Find where the given text appears and provide that cell's center as [x, y] coordinate. 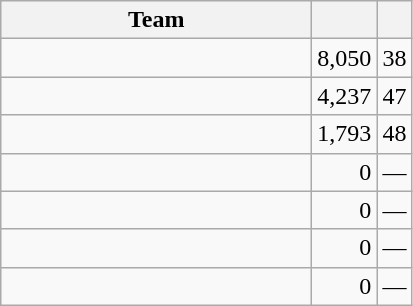
Team [156, 20]
1,793 [344, 134]
48 [394, 134]
47 [394, 96]
38 [394, 58]
8,050 [344, 58]
4,237 [344, 96]
